For the text-containing cell, return its midpoint in (x, y) coordinate format. 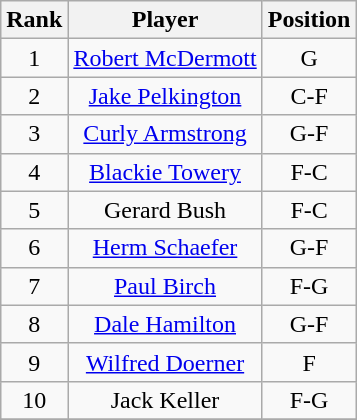
9 (34, 362)
Paul Birch (165, 286)
Blackie Towery (165, 172)
2 (34, 96)
G (309, 58)
5 (34, 210)
Wilfred Doerner (165, 362)
1 (34, 58)
C-F (309, 96)
F (309, 362)
10 (34, 400)
8 (34, 324)
Jack Keller (165, 400)
Rank (34, 20)
Robert McDermott (165, 58)
Dale Hamilton (165, 324)
3 (34, 134)
6 (34, 248)
Herm Schaefer (165, 248)
Player (165, 20)
Curly Armstrong (165, 134)
Gerard Bush (165, 210)
4 (34, 172)
Position (309, 20)
Jake Pelkington (165, 96)
7 (34, 286)
